Output the (x, y) coordinate of the center of the cell containing the given text.  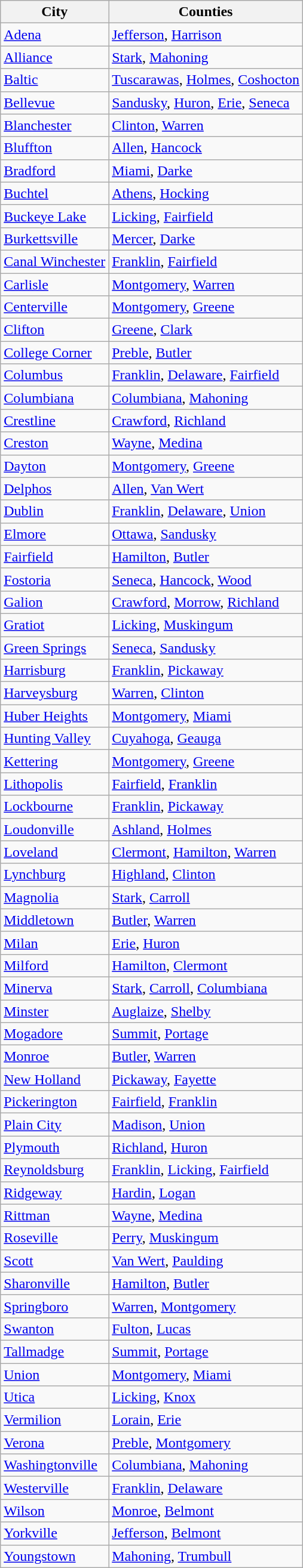
Westerville (55, 1488)
Huber Heights (55, 716)
Crestline (55, 421)
Clifton (55, 330)
Warren, Clinton (206, 693)
Allen, Hancock (206, 148)
Utica (55, 1397)
Blanchester (55, 125)
Tuscarawas, Holmes, Coshocton (206, 80)
Buchtel (55, 193)
Columbiana (55, 398)
Sharonville (55, 1283)
Youngstown (55, 1556)
Galion (55, 602)
Mercer, Darke (206, 239)
Adena (55, 35)
Bradford (55, 171)
Sandusky, Huron, Erie, Seneca (206, 103)
Scott (55, 1261)
Loudonville (55, 829)
Seneca, Hancock, Wood (206, 579)
Seneca, Sandusky (206, 647)
Lynchburg (55, 875)
Franklin, Delaware (206, 1488)
Jefferson, Belmont (206, 1533)
Warren, Montgomery (206, 1306)
Van Wert, Paulding (206, 1261)
Fostoria (55, 579)
Pickerington (55, 1102)
Bellevue (55, 103)
Cuyahoga, Geauga (206, 739)
Plymouth (55, 1147)
Erie, Huron (206, 943)
Swanton (55, 1329)
Jefferson, Harrison (206, 35)
Highland, Clinton (206, 875)
Licking, Muskingum (206, 625)
Mogadore (55, 1034)
Yorkville (55, 1533)
Dublin (55, 511)
Hamilton, Clermont (206, 965)
City (55, 12)
Kettering (55, 761)
Dayton (55, 466)
Gratiot (55, 625)
Licking, Fairfield (206, 216)
Ashland, Holmes (206, 829)
Springboro (55, 1306)
Alliance (55, 57)
Stark, Carroll, Columbiana (206, 988)
Athens, Hocking (206, 193)
Minster (55, 1011)
Licking, Knox (206, 1397)
Baltic (55, 80)
Clinton, Warren (206, 125)
Stark, Mahoning (206, 57)
Ottawa, Sandusky (206, 534)
Lockbourne (55, 807)
Magnolia (55, 897)
Crawford, Morrow, Richland (206, 602)
College Corner (55, 353)
Loveland (55, 852)
Vermilion (55, 1420)
Richland, Huron (206, 1147)
Clermont, Hamilton, Warren (206, 852)
Greene, Clark (206, 330)
Washingtonville (55, 1465)
Green Springs (55, 647)
Buckeye Lake (55, 216)
Perry, Muskingum (206, 1238)
Franklin, Delaware, Union (206, 511)
Franklin, Licking, Fairfield (206, 1170)
Roseville (55, 1238)
Delphos (55, 489)
Columbus (55, 375)
Preble, Butler (206, 353)
Milford (55, 965)
Canal Winchester (55, 261)
Centerville (55, 307)
Verona (55, 1443)
Bluffton (55, 148)
Pickaway, Fayette (206, 1079)
Reynoldsburg (55, 1170)
Monroe (55, 1057)
Rittman (55, 1215)
Milan (55, 943)
Stark, Carroll (206, 897)
Franklin, Fairfield (206, 261)
Harveysburg (55, 693)
Preble, Montgomery (206, 1443)
Madison, Union (206, 1125)
Minerva (55, 988)
Tallmadge (55, 1351)
Montgomery, Warren (206, 285)
New Holland (55, 1079)
Union (55, 1374)
Ridgeway (55, 1193)
Fairfield (55, 557)
Franklin, Delaware, Fairfield (206, 375)
Elmore (55, 534)
Carlisle (55, 285)
Lorain, Erie (206, 1420)
Wilson (55, 1511)
Harrisburg (55, 671)
Crawford, Richland (206, 421)
Miami, Darke (206, 171)
Counties (206, 12)
Plain City (55, 1125)
Mahoning, Trumbull (206, 1556)
Hardin, Logan (206, 1193)
Allen, Van Wert (206, 489)
Auglaize, Shelby (206, 1011)
Hunting Valley (55, 739)
Lithopolis (55, 784)
Burkettsville (55, 239)
Fulton, Lucas (206, 1329)
Creston (55, 443)
Monroe, Belmont (206, 1511)
Middletown (55, 920)
